Output the [X, Y] coordinate of the center of the cell containing the given text.  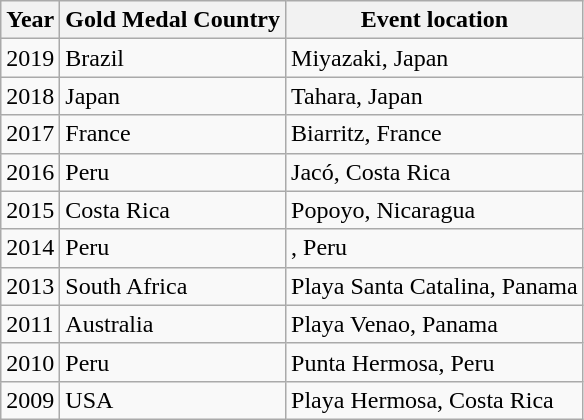
France [173, 134]
Tahara, Japan [435, 96]
2015 [30, 210]
2013 [30, 286]
2019 [30, 58]
2009 [30, 400]
Costa Rica [173, 210]
Jacó, Costa Rica [435, 172]
USA [173, 400]
Punta Hermosa, Peru [435, 362]
Popoyo, Nicaragua [435, 210]
Event location [435, 20]
2014 [30, 248]
2018 [30, 96]
Playa Hermosa, Costa Rica [435, 400]
Playa Venao, Panama [435, 324]
Playa Santa Catalina, Panama [435, 286]
, Peru [435, 248]
2010 [30, 362]
Gold Medal Country [173, 20]
Australia [173, 324]
Brazil [173, 58]
Biarritz, France [435, 134]
2011 [30, 324]
2016 [30, 172]
South Africa [173, 286]
Year [30, 20]
Japan [173, 96]
Miyazaki, Japan [435, 58]
2017 [30, 134]
